Search for the cell housing the specified text and yield its (x, y) center coordinate. 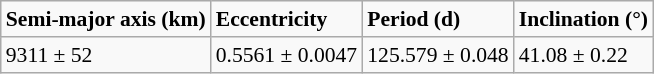
125.579 ± 0.048 (438, 55)
Eccentricity (287, 19)
Semi-major axis (km) (106, 19)
Inclination (°) (584, 19)
0.5561 ± 0.0047 (287, 55)
41.08 ± 0.22 (584, 55)
9311 ± 52 (106, 55)
Period (d) (438, 19)
